Capture the cell that displays the provided text and extract its (x, y) central coordinate. 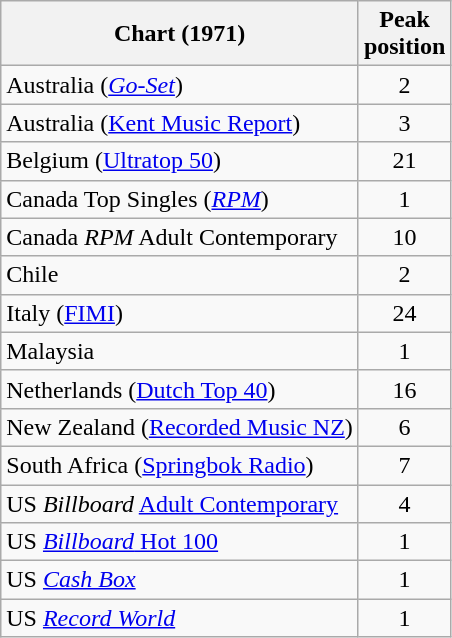
Italy (FIMI) (180, 313)
New Zealand (Recorded Music NZ) (180, 427)
4 (404, 503)
Australia (Go-Set) (180, 85)
Canada Top Singles (RPM) (180, 199)
US Record World (180, 618)
US Billboard Hot 100 (180, 542)
Canada RPM Adult Contemporary (180, 237)
South Africa (Springbok Radio) (180, 465)
Belgium (Ultratop 50) (180, 161)
24 (404, 313)
Australia (Kent Music Report) (180, 123)
Peakposition (404, 34)
US Cash Box (180, 580)
Chile (180, 275)
Chart (1971) (180, 34)
6 (404, 427)
Netherlands (Dutch Top 40) (180, 389)
7 (404, 465)
Malaysia (180, 351)
US Billboard Adult Contemporary (180, 503)
10 (404, 237)
21 (404, 161)
16 (404, 389)
3 (404, 123)
